For the text-containing cell, return its midpoint in [x, y] coordinate format. 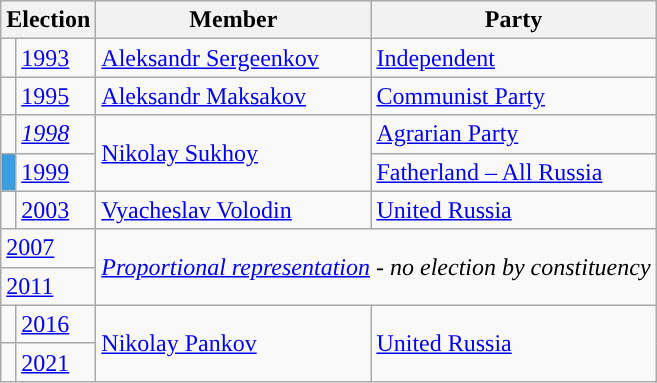
Communist Party [514, 96]
Election [48, 20]
2021 [56, 362]
Independent [514, 58]
Member [234, 20]
1999 [56, 172]
2007 [48, 248]
Party [514, 20]
Agrarian Party [514, 134]
2016 [56, 324]
1995 [56, 96]
2011 [48, 286]
1993 [56, 58]
2003 [56, 210]
1998 [56, 134]
Vyacheslav Volodin [234, 210]
Aleksandr Maksakov [234, 96]
Nikolay Pankov [234, 343]
Proportional representation - no election by constituency [376, 267]
Fatherland – All Russia [514, 172]
Nikolay Sukhoy [234, 153]
Aleksandr Sergeenkov [234, 58]
